Pinpoint the cell where the given text exists, returning its [X, Y] midpoint coordinate. 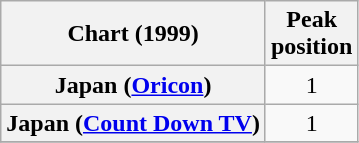
Peakposition [311, 34]
Japan (Count Down TV) [134, 123]
Japan (Oricon) [134, 85]
Chart (1999) [134, 34]
